Pinpoint the cell where the given text exists, returning its [x, y] midpoint coordinate. 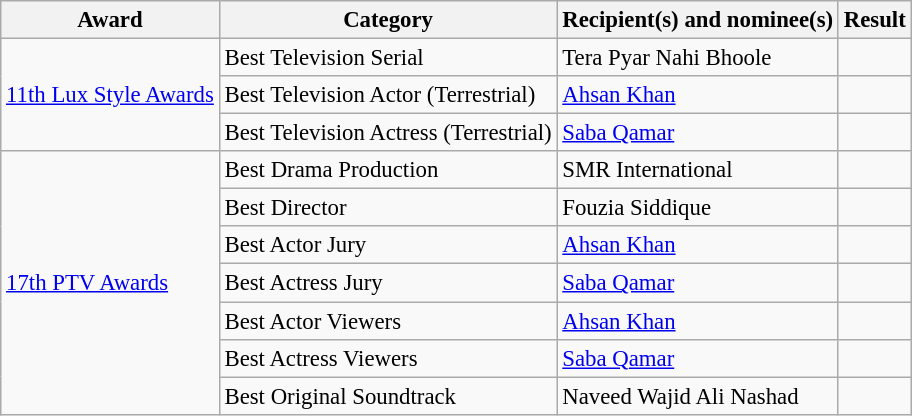
Best Actress Jury [388, 283]
Best Original Soundtrack [388, 396]
Best Actor Jury [388, 245]
SMR International [698, 170]
Recipient(s) and nominee(s) [698, 20]
Best Actress Viewers [388, 358]
Best Television Serial [388, 58]
Best Television Actor (Terrestrial) [388, 95]
Category [388, 20]
Best Drama Production [388, 170]
Result [874, 20]
17th PTV Awards [110, 282]
Fouzia Siddique [698, 208]
Best Television Actress (Terrestrial) [388, 133]
Naveed Wajid Ali Nashad [698, 396]
Tera Pyar Nahi Bhoole [698, 58]
Award [110, 20]
Best Actor Viewers [388, 321]
Best Director [388, 208]
11th Lux Style Awards [110, 96]
